Identify which cell holds the provided text, then report its [x, y] central coordinate. 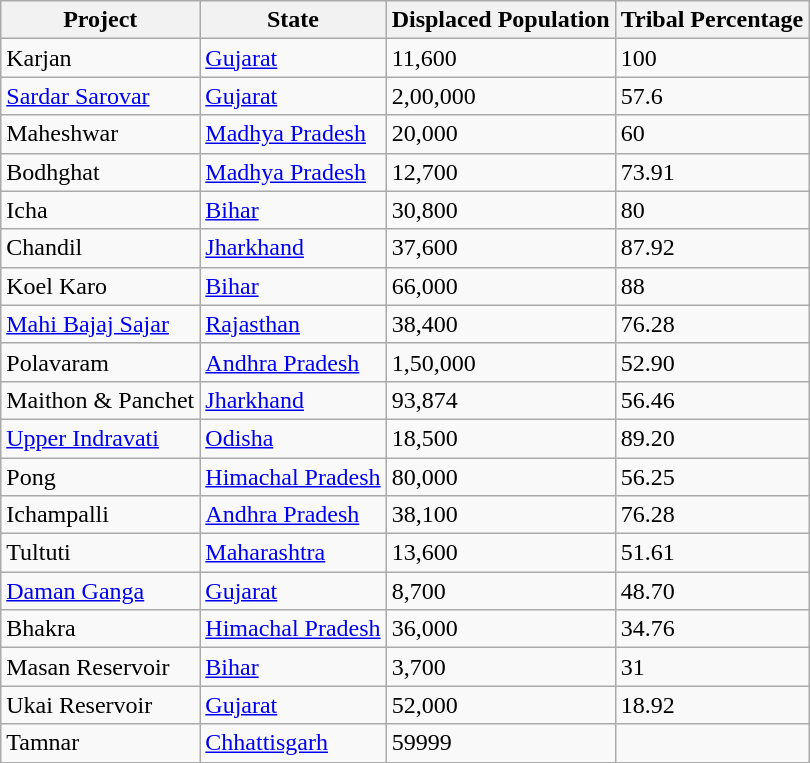
Tribal Percentage [712, 20]
Masan Reservoir [100, 667]
48.70 [712, 591]
Tultuti [100, 553]
State [293, 20]
56.25 [712, 477]
Polavaram [100, 362]
34.76 [712, 629]
Ukai Reservoir [100, 705]
36,000 [500, 629]
13,600 [500, 553]
Daman Ganga [100, 591]
Chhattisgarh [293, 743]
18.92 [712, 705]
Ichampalli [100, 515]
12,700 [500, 172]
73.91 [712, 172]
60 [712, 134]
56.46 [712, 400]
93,874 [500, 400]
Odisha [293, 438]
20,000 [500, 134]
Project [100, 20]
38,100 [500, 515]
Icha [100, 210]
3,700 [500, 667]
Maheshwar [100, 134]
Bhakra [100, 629]
18,500 [500, 438]
Pong [100, 477]
59999 [500, 743]
80,000 [500, 477]
88 [712, 286]
Upper Indravati [100, 438]
2,00,000 [500, 96]
Maithon & Panchet [100, 400]
80 [712, 210]
51.61 [712, 553]
66,000 [500, 286]
Maharashtra [293, 553]
30,800 [500, 210]
100 [712, 58]
31 [712, 667]
Bodhghat [100, 172]
Mahi Bajaj Sajar [100, 324]
57.6 [712, 96]
Chandil [100, 248]
87.92 [712, 248]
37,600 [500, 248]
Displaced Population [500, 20]
Karjan [100, 58]
89.20 [712, 438]
8,700 [500, 591]
Rajasthan [293, 324]
11,600 [500, 58]
52,000 [500, 705]
1,50,000 [500, 362]
38,400 [500, 324]
Koel Karo [100, 286]
Tamnar [100, 743]
Sardar Sarovar [100, 96]
52.90 [712, 362]
